Output the (X, Y) coordinate of the center of the cell containing the given text.  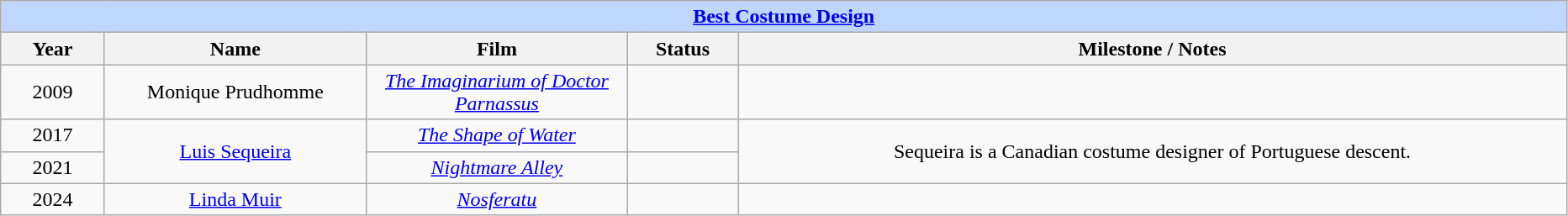
Luis Sequeira (235, 151)
Linda Muir (235, 199)
2009 (53, 92)
2024 (53, 199)
Nightmare Alley (496, 167)
Monique Prudhomme (235, 92)
2021 (53, 167)
Sequeira is a Canadian costume designer of Portuguese descent. (1153, 151)
The Shape of Water (496, 135)
Best Costume Design (784, 17)
Name (235, 49)
Film (496, 49)
The Imaginarium of Doctor Parnassus (496, 92)
Status (683, 49)
Nosferatu (496, 199)
2017 (53, 135)
Year (53, 49)
Milestone / Notes (1153, 49)
